Provide the (x, y) coordinate of the cell's center where the given text is located.  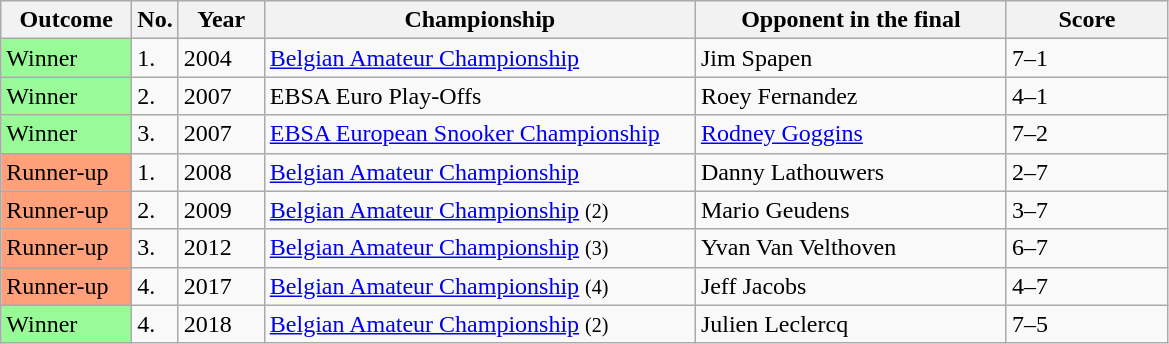
EBSA European Snooker Championship (480, 134)
3–7 (1086, 210)
2009 (221, 210)
Danny Lathouwers (850, 172)
Year (221, 20)
7–1 (1086, 58)
2012 (221, 248)
4–1 (1086, 96)
2008 (221, 172)
Rodney Goggins (850, 134)
Julien Leclercq (850, 324)
No. (155, 20)
Score (1086, 20)
Belgian Amateur Championship (3) (480, 248)
7–5 (1086, 324)
Outcome (66, 20)
2–7 (1086, 172)
Championship (480, 20)
6–7 (1086, 248)
Belgian Amateur Championship (4) (480, 286)
EBSA Euro Play-Offs (480, 96)
Yvan Van Velthoven (850, 248)
7–2 (1086, 134)
4–7 (1086, 286)
Jim Spapen (850, 58)
Mario Geudens (850, 210)
2004 (221, 58)
Roey Fernandez (850, 96)
2017 (221, 286)
Opponent in the final (850, 20)
Jeff Jacobs (850, 286)
2018 (221, 324)
